Provide the [x, y] coordinate of the cell's center where the given text is located.  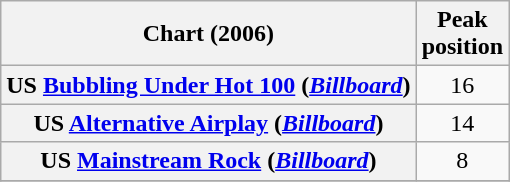
Chart (2006) [208, 34]
14 [462, 123]
8 [462, 161]
16 [462, 85]
US Mainstream Rock (Billboard) [208, 161]
Peakposition [462, 34]
US Bubbling Under Hot 100 (Billboard) [208, 85]
US Alternative Airplay (Billboard) [208, 123]
